From the cell containing the given text, extract its center point as [x, y] coordinate. 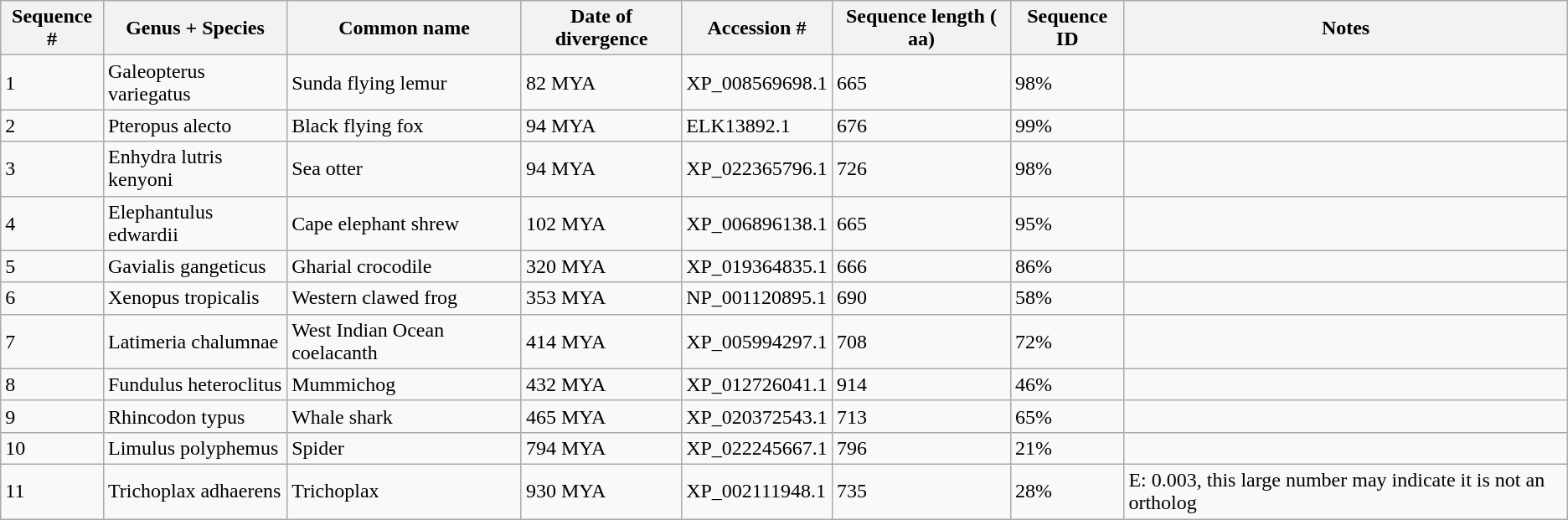
Black flying fox [405, 126]
7 [52, 342]
Notes [1345, 28]
Gharial crocodile [405, 266]
676 [921, 126]
102 MYA [601, 223]
4 [52, 223]
Sequence length ( aa) [921, 28]
914 [921, 384]
Whale shark [405, 416]
930 MYA [601, 491]
Cape elephant shrew [405, 223]
Accession # [757, 28]
Fundulus heteroclitus [194, 384]
46% [1067, 384]
XP_012726041.1 [757, 384]
735 [921, 491]
Western clawed frog [405, 298]
Trichoplax [405, 491]
Spider [405, 448]
Elephantulus edwardii [194, 223]
320 MYA [601, 266]
Genus + Species [194, 28]
Rhincodon typus [194, 416]
Common name [405, 28]
3 [52, 169]
10 [52, 448]
Enhydra lutris kenyoni [194, 169]
ELK13892.1 [757, 126]
28% [1067, 491]
Gavialis gangeticus [194, 266]
666 [921, 266]
Latimeria chalumnae [194, 342]
65% [1067, 416]
465 MYA [601, 416]
Limulus polyphemus [194, 448]
9 [52, 416]
1 [52, 82]
6 [52, 298]
NP_001120895.1 [757, 298]
82 MYA [601, 82]
XP_008569698.1 [757, 82]
414 MYA [601, 342]
5 [52, 266]
XP_019364835.1 [757, 266]
Trichoplax adhaerens [194, 491]
2 [52, 126]
West Indian Ocean coelacanth [405, 342]
XP_002111948.1 [757, 491]
72% [1067, 342]
690 [921, 298]
Mummichog [405, 384]
Sequence # [52, 28]
794 MYA [601, 448]
Sea otter [405, 169]
713 [921, 416]
796 [921, 448]
Galeopterus variegatus [194, 82]
726 [921, 169]
XP_006896138.1 [757, 223]
XP_020372543.1 [757, 416]
432 MYA [601, 384]
Date of divergence [601, 28]
708 [921, 342]
8 [52, 384]
11 [52, 491]
21% [1067, 448]
353 MYA [601, 298]
Xenopus tropicalis [194, 298]
XP_005994297.1 [757, 342]
Sunda flying lemur [405, 82]
XP_022245667.1 [757, 448]
99% [1067, 126]
86% [1067, 266]
XP_022365796.1 [757, 169]
Pteropus alecto [194, 126]
E: 0.003, this large number may indicate it is not an ortholog [1345, 491]
Sequence ID [1067, 28]
58% [1067, 298]
95% [1067, 223]
